Identify which cell holds the provided text, then report its (x, y) central coordinate. 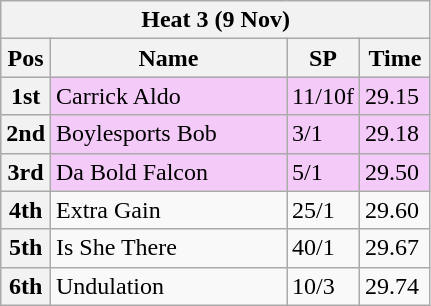
Undulation (169, 286)
29.15 (394, 96)
11/10f (324, 96)
Heat 3 (9 Nov) (216, 20)
29.18 (394, 134)
5th (26, 248)
29.50 (394, 172)
3rd (26, 172)
29.67 (394, 248)
2nd (26, 134)
SP (324, 58)
4th (26, 210)
Da Bold Falcon (169, 172)
Name (169, 58)
25/1 (324, 210)
10/3 (324, 286)
6th (26, 286)
Carrick Aldo (169, 96)
Is She There (169, 248)
Extra Gain (169, 210)
Pos (26, 58)
29.60 (394, 210)
29.74 (394, 286)
5/1 (324, 172)
Time (394, 58)
3/1 (324, 134)
40/1 (324, 248)
Boylesports Bob (169, 134)
1st (26, 96)
